For the text-containing cell, return its midpoint in (x, y) coordinate format. 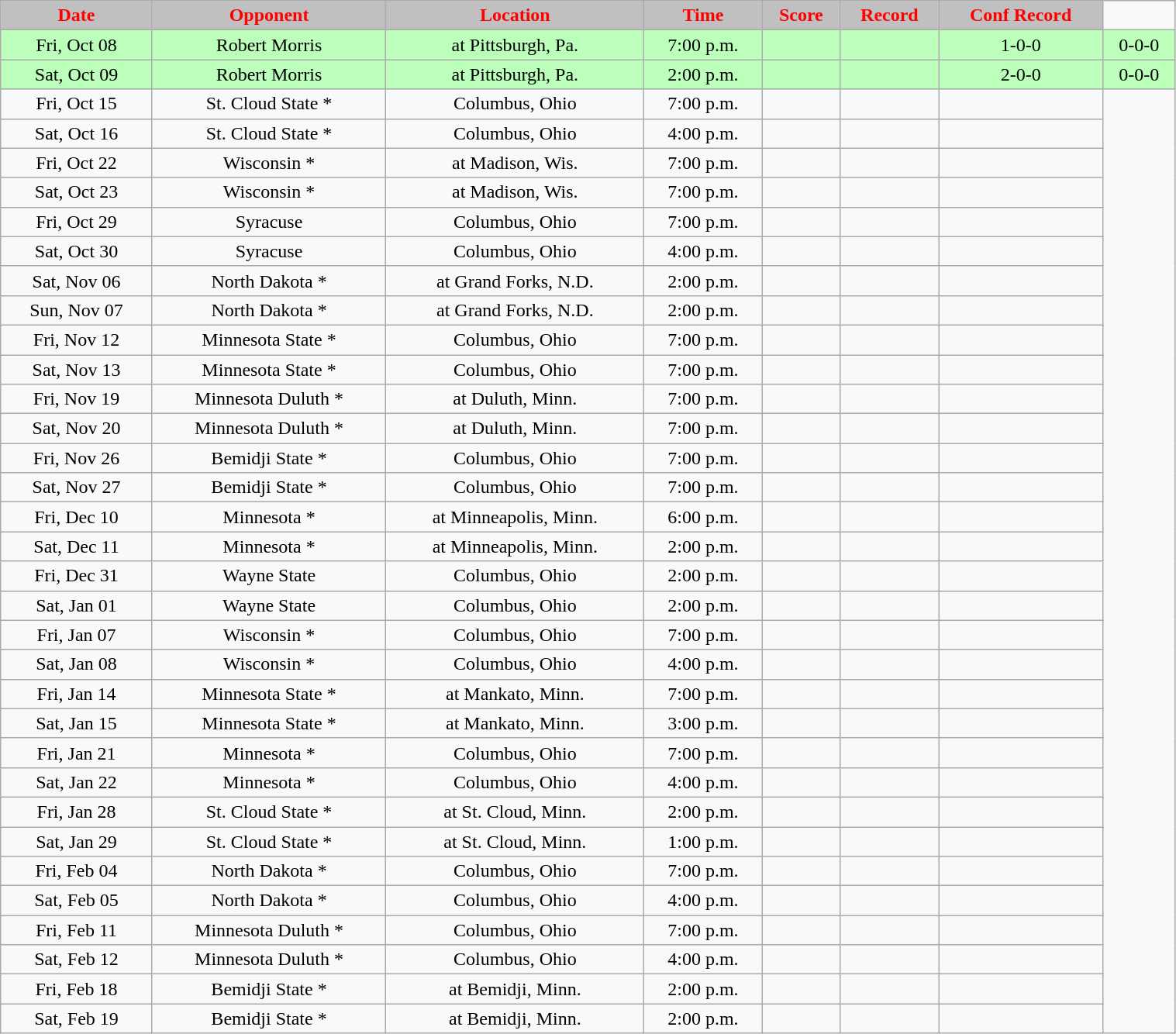
Fri, Nov 26 (77, 458)
Sat, Oct 09 (77, 74)
Fri, Dec 31 (77, 576)
Fri, Oct 15 (77, 104)
Score (802, 16)
1-0-0 (1020, 45)
Fri, Jan 28 (77, 812)
2-0-0 (1020, 74)
Fri, Oct 29 (77, 222)
Fri, Nov 19 (77, 399)
6:00 p.m. (703, 517)
Sat, Feb 19 (77, 1018)
Fri, Jan 07 (77, 635)
Sat, Oct 23 (77, 192)
Sat, Nov 06 (77, 281)
Sat, Nov 13 (77, 370)
Fri, Oct 22 (77, 163)
3:00 p.m. (703, 723)
Sat, Jan 29 (77, 841)
Sat, Jan 22 (77, 782)
Conf Record (1020, 16)
Sat, Feb 12 (77, 960)
Fri, Feb 04 (77, 871)
1:00 p.m. (703, 841)
Fri, Jan 14 (77, 694)
Fri, Jan 21 (77, 753)
Time (703, 16)
Location (515, 16)
Date (77, 16)
Sat, Feb 05 (77, 901)
Fri, Oct 08 (77, 45)
Sun, Nov 07 (77, 310)
Sat, Dec 11 (77, 546)
Sat, Nov 27 (77, 488)
Fri, Feb 18 (77, 989)
Sat, Jan 15 (77, 723)
Sat, Oct 16 (77, 133)
Sat, Nov 20 (77, 429)
Sat, Jan 08 (77, 664)
Opponent (268, 16)
Sat, Jan 01 (77, 605)
Fri, Dec 10 (77, 517)
Record (890, 16)
Fri, Nov 12 (77, 339)
Sat, Oct 30 (77, 251)
Fri, Feb 11 (77, 930)
